Capture the cell that displays the provided text and extract its [X, Y] central coordinate. 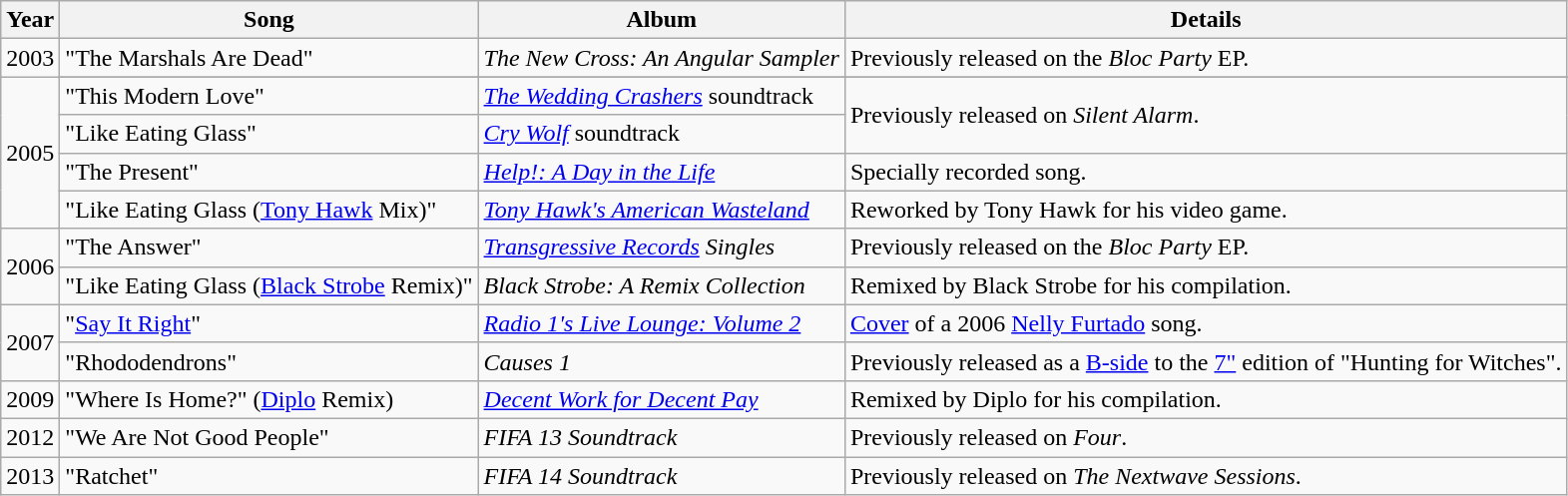
Previously released on Silent Alarm. [1206, 115]
Cry Wolf soundtrack [661, 134]
2005 [30, 153]
Cover of a 2006 Nelly Furtado song. [1206, 323]
Transgressive Records Singles [661, 248]
Reworked by Tony Hawk for his video game. [1206, 210]
FIFA 14 Soundtrack [661, 476]
Tony Hawk's American Wasteland [661, 210]
"Say It Right" [269, 323]
Previously released as a B-side to the 7" edition of "Hunting for Witches". [1206, 361]
"This Modern Love" [269, 96]
Remixed by Black Strobe for his compilation. [1206, 285]
"Where Is Home?" (Diplo Remix) [269, 399]
The New Cross: An Angular Sampler [661, 58]
Song [269, 20]
"Like Eating Glass (Black Strobe Remix)" [269, 285]
The Wedding Crashers soundtrack [661, 96]
2006 [30, 266]
Previously released on The Nextwave Sessions. [1206, 476]
"Ratchet" [269, 476]
Specially recorded song. [1206, 172]
FIFA 13 Soundtrack [661, 437]
2009 [30, 399]
Year [30, 20]
"The Marshals Are Dead" [269, 58]
Black Strobe: A Remix Collection [661, 285]
2012 [30, 437]
Previously released on Four. [1206, 437]
"Rhododendrons" [269, 361]
Details [1206, 20]
Decent Work for Decent Pay [661, 399]
2003 [30, 58]
Album [661, 20]
"We Are Not Good People" [269, 437]
"Like Eating Glass" [269, 134]
Radio 1's Live Lounge: Volume 2 [661, 323]
2013 [30, 476]
Help!: A Day in the Life [661, 172]
Causes 1 [661, 361]
2007 [30, 342]
"The Answer" [269, 248]
Remixed by Diplo for his compilation. [1206, 399]
"The Present" [269, 172]
"Like Eating Glass (Tony Hawk Mix)" [269, 210]
